Capture the cell that displays the provided text and extract its (x, y) central coordinate. 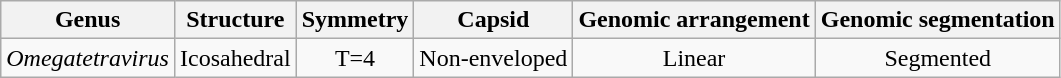
Genus (88, 20)
Linear (694, 58)
Genomic segmentation (938, 20)
T=4 (355, 58)
Symmetry (355, 20)
Genomic arrangement (694, 20)
Segmented (938, 58)
Icosahedral (235, 58)
Non-enveloped (494, 58)
Omegatetravirus (88, 58)
Structure (235, 20)
Capsid (494, 20)
